Pinpoint the cell where the given text exists, returning its (X, Y) midpoint coordinate. 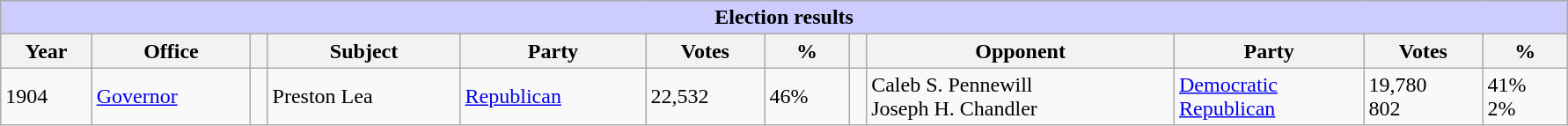
Office (171, 51)
19,780802 (1424, 97)
Election results (785, 18)
Preston Lea (364, 97)
41%2% (1526, 97)
Governor (171, 97)
22,532 (706, 97)
Caleb S. Pennewill Joseph H. Chandler (1021, 97)
Year (46, 51)
46% (807, 97)
DemocraticRepublican (1269, 97)
Opponent (1021, 51)
1904 (46, 97)
Subject (364, 51)
Republican (553, 97)
